From the cell containing the given text, extract its center point as (X, Y) coordinate. 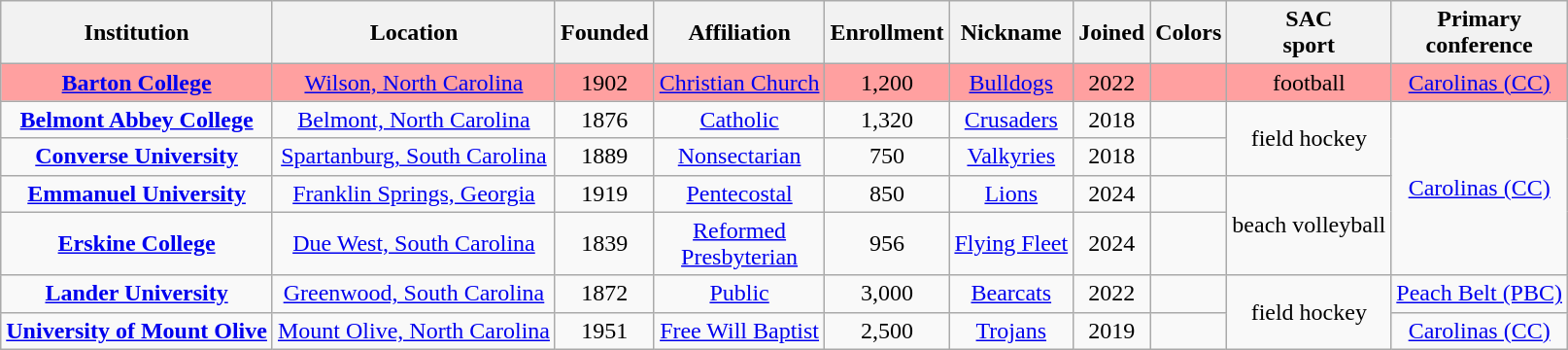
Pentecostal (739, 193)
Mount Olive, North Carolina (414, 331)
Converse University (137, 157)
Free Will Baptist (739, 331)
Belmont Abbey College (137, 120)
Trojans (1011, 331)
2,500 (887, 331)
Valkyries (1011, 157)
Due West, South Carolina (414, 243)
850 (887, 193)
Lions (1011, 193)
1872 (604, 294)
Colors (1189, 33)
2019 (1111, 331)
1,200 (887, 83)
750 (887, 157)
Nonsectarian (739, 157)
Enrollment (887, 33)
Belmont, North Carolina (414, 120)
Primaryconference (1480, 33)
Affiliation (739, 33)
956 (887, 243)
1902 (604, 83)
Bulldogs (1011, 83)
Spartanburg, South Carolina (414, 157)
Barton College (137, 83)
Peach Belt (PBC) (1480, 294)
Institution (137, 33)
Founded (604, 33)
1889 (604, 157)
beach volleyball (1310, 226)
Lander University (137, 294)
Nickname (1011, 33)
3,000 (887, 294)
Joined (1111, 33)
Location (414, 33)
Christian Church (739, 83)
1951 (604, 331)
Wilson, North Carolina (414, 83)
Franklin Springs, Georgia (414, 193)
Catholic (739, 120)
Crusaders (1011, 120)
1839 (604, 243)
Public (739, 294)
Bearcats (1011, 294)
1919 (604, 193)
1,320 (887, 120)
1876 (604, 120)
Erskine College (137, 243)
ReformedPresbyterian (739, 243)
Greenwood, South Carolina (414, 294)
University of Mount Olive (137, 331)
football (1310, 83)
Emmanuel University (137, 193)
SACsport (1310, 33)
Flying Fleet (1011, 243)
